Output the [x, y] coordinate of the center of the cell containing the given text.  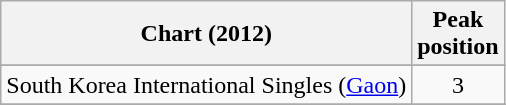
Peakposition [458, 34]
South Korea International Singles (Gaon) [206, 85]
3 [458, 85]
Chart (2012) [206, 34]
